Detect which cell encompasses the target text, then output its [x, y] center coordinate. 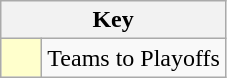
Key [114, 20]
Teams to Playoffs [134, 58]
